Determine the [X, Y] coordinate at the center of the cell enclosing the given text.  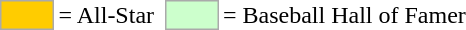
= All-Star [106, 15]
